Return the (x, y) coordinate for the center point of the cell that contains the specified text.  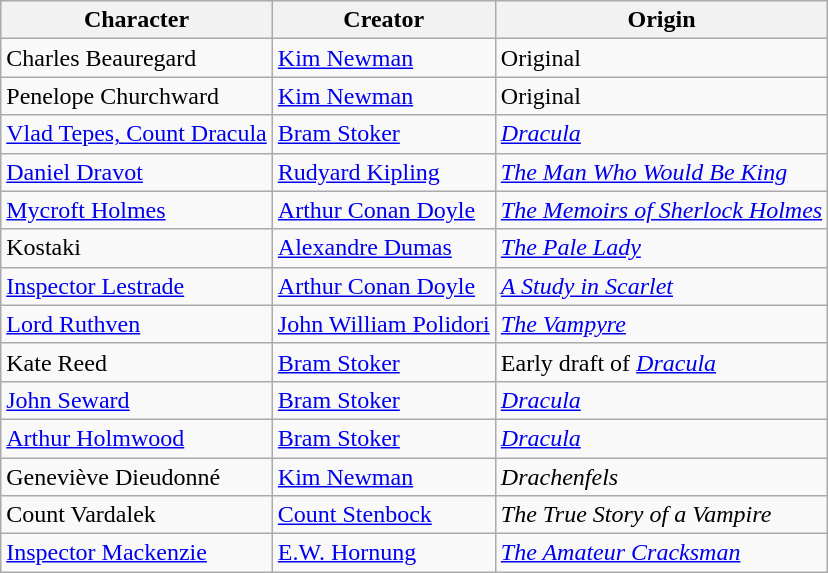
Geneviève Dieudonné (137, 477)
Rudyard Kipling (384, 172)
Alexandre Dumas (384, 248)
The Memoirs of Sherlock Holmes (661, 210)
The Man Who Would Be King (661, 172)
The Pale Lady (661, 248)
John William Polidori (384, 324)
Daniel Dravot (137, 172)
Drachenfels (661, 477)
Arthur Holmwood (137, 438)
Vlad Tepes, Count Dracula (137, 134)
John Seward (137, 400)
Charles Beauregard (137, 58)
E.W. Hornung (384, 553)
Count Stenbock (384, 515)
Inspector Mackenzie (137, 553)
Penelope Churchward (137, 96)
Mycroft Holmes (137, 210)
A Study in Scarlet (661, 286)
Origin (661, 20)
Early draft of Dracula (661, 362)
Kate Reed (137, 362)
The True Story of a Vampire (661, 515)
Inspector Lestrade (137, 286)
The Amateur Cracksman (661, 553)
Count Vardalek (137, 515)
Kostaki (137, 248)
Character (137, 20)
Lord Ruthven (137, 324)
The Vampyre (661, 324)
Creator (384, 20)
